For the text-containing cell, return its midpoint in [x, y] coordinate format. 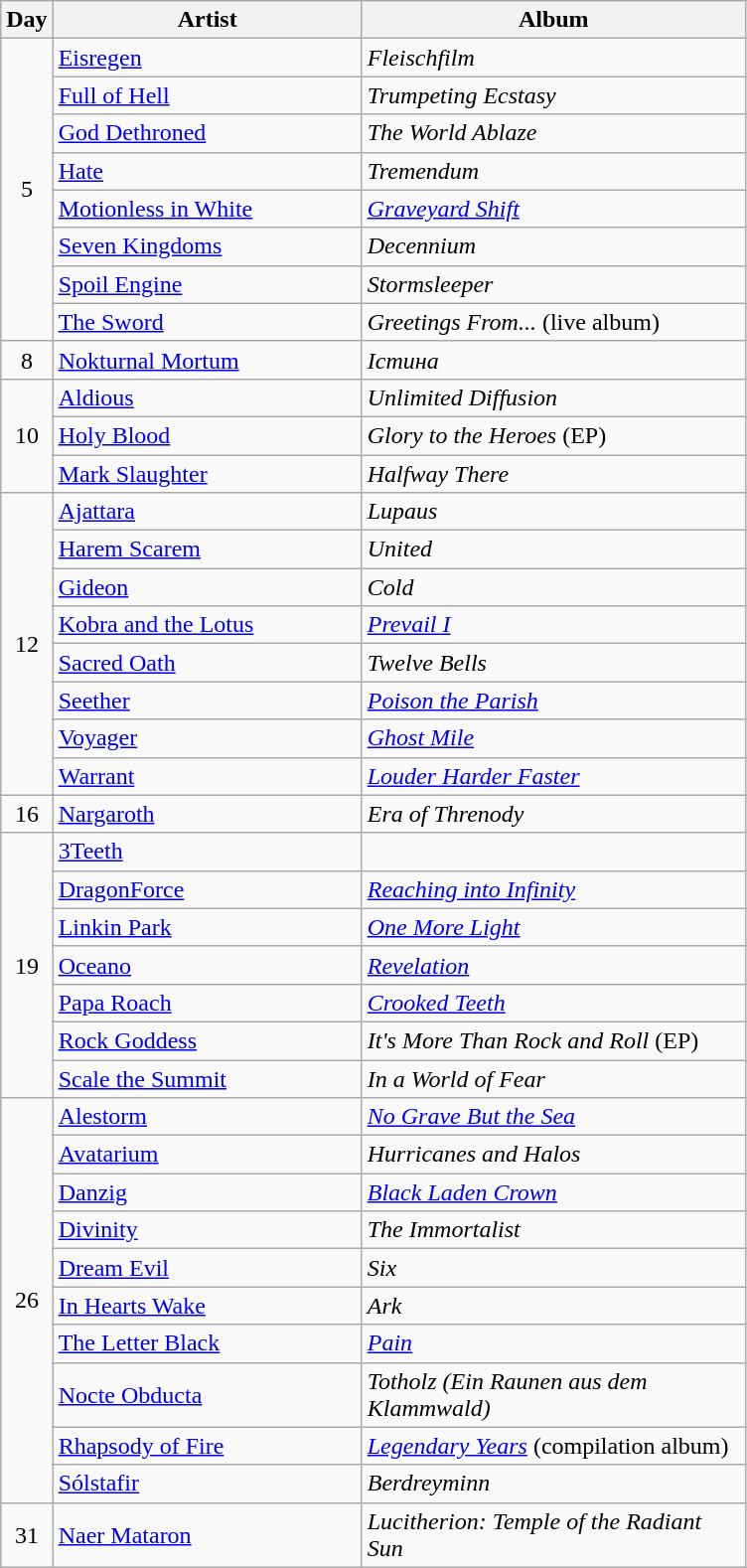
One More Light [553, 927]
Naer Mataron [207, 1534]
Sacred Oath [207, 663]
Graveyard Shift [553, 209]
Album [553, 20]
Nokturnal Mortum [207, 360]
God Dethroned [207, 133]
Trumpeting Ecstasy [553, 95]
Lucitherion: Temple of the Radiant Sun [553, 1534]
Scale the Summit [207, 1078]
Black Laden Crown [553, 1192]
16 [27, 814]
Fleischfilm [553, 58]
In Hearts Wake [207, 1306]
Prevail I [553, 625]
19 [27, 965]
Ajattara [207, 512]
The World Ablaze [553, 133]
DragonForce [207, 889]
Danzig [207, 1192]
Unlimited Diffusion [553, 397]
Avatarium [207, 1155]
Full of Hell [207, 95]
Divinity [207, 1230]
Greetings From... (live album) [553, 322]
Artist [207, 20]
Oceano [207, 965]
Berdreyminn [553, 1484]
Harem Scarem [207, 549]
Gideon [207, 587]
5 [27, 190]
Alestorm [207, 1117]
Stormsleeper [553, 284]
Twelve Bells [553, 663]
26 [27, 1301]
Rhapsody of Fire [207, 1446]
Holy Blood [207, 435]
Glory to the Heroes (EP) [553, 435]
Motionless in White [207, 209]
10 [27, 435]
In a World of Fear [553, 1078]
The Immortalist [553, 1230]
Mark Slaughter [207, 474]
Tremendum [553, 171]
Dream Evil [207, 1268]
Nargaroth [207, 814]
Day [27, 20]
Rock Goddess [207, 1040]
Spoil Engine [207, 284]
Legendary Years (compilation album) [553, 1446]
Ghost Mile [553, 738]
31 [27, 1534]
Sólstafir [207, 1484]
Totholz (Ein Raunen aus dem Klammwald) [553, 1395]
Louder Harder Faster [553, 776]
Істина [553, 360]
Nocte Obducta [207, 1395]
Voyager [207, 738]
Halfway There [553, 474]
Seether [207, 701]
8 [27, 360]
Hate [207, 171]
Seven Kingdoms [207, 246]
Era of Threnody [553, 814]
Crooked Teeth [553, 1003]
Aldious [207, 397]
Ark [553, 1306]
Decennium [553, 246]
It's More Than Rock and Roll (EP) [553, 1040]
3Teeth [207, 852]
Cold [553, 587]
The Sword [207, 322]
Eisregen [207, 58]
No Grave But the Sea [553, 1117]
Kobra and the Lotus [207, 625]
Papa Roach [207, 1003]
Revelation [553, 965]
Reaching into Infinity [553, 889]
United [553, 549]
Six [553, 1268]
Poison the Parish [553, 701]
Lupaus [553, 512]
12 [27, 644]
Pain [553, 1343]
Linkin Park [207, 927]
Warrant [207, 776]
Hurricanes and Halos [553, 1155]
The Letter Black [207, 1343]
